Scan for the cell matching the given text and deliver its [X, Y] coordinate at center. 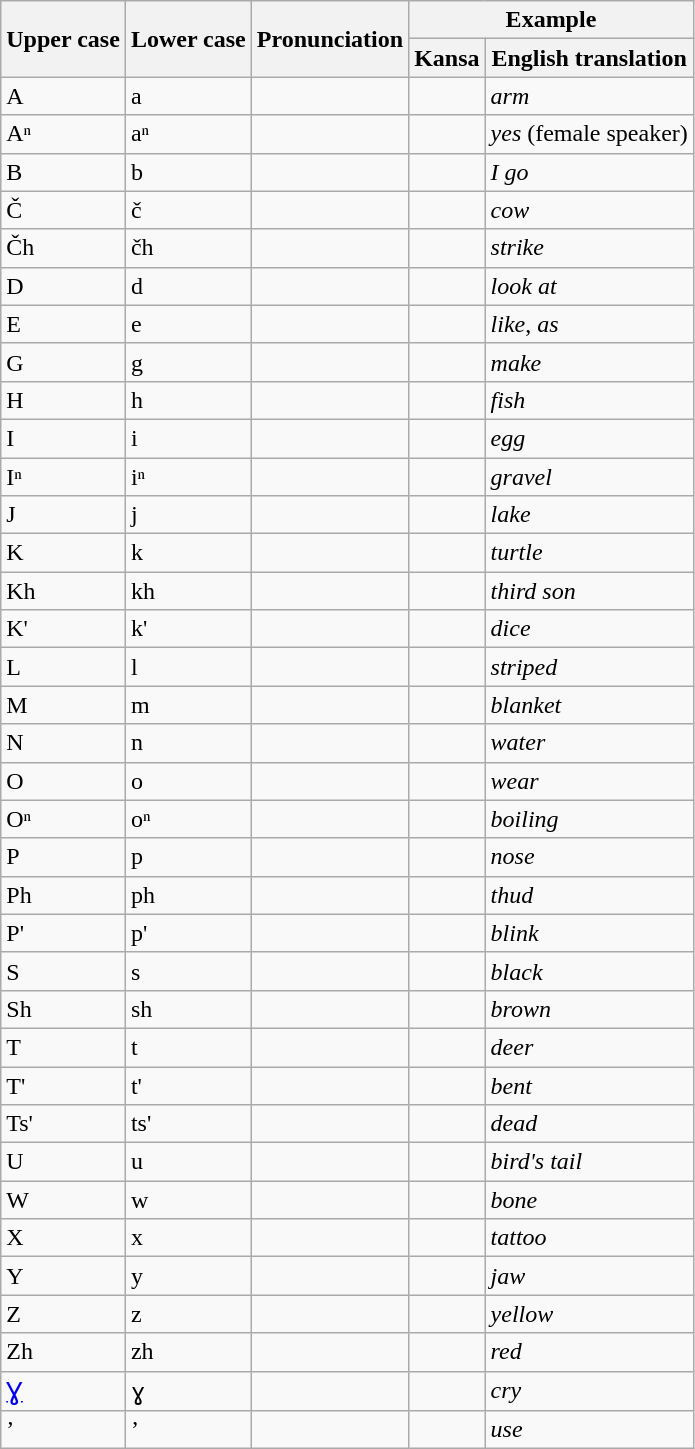
a [188, 96]
M [64, 705]
I [64, 438]
strike [589, 248]
Čh [64, 248]
W [64, 1200]
Ɣ [64, 1391]
p' [188, 933]
P [64, 857]
Č [64, 210]
X [64, 1238]
E [64, 324]
u [188, 1162]
ph [188, 895]
ts' [188, 1124]
wear [589, 781]
w [188, 1200]
brown [589, 1009]
Iⁿ [64, 477]
H [64, 400]
J [64, 515]
S [64, 971]
L [64, 667]
aⁿ [188, 134]
t [188, 1047]
lake [589, 515]
k' [188, 629]
striped [589, 667]
Kansa [447, 58]
e [188, 324]
bent [589, 1085]
kh [188, 591]
gravel [589, 477]
use [589, 1430]
s [188, 971]
blanket [589, 705]
A [64, 96]
English translation [589, 58]
K' [64, 629]
K [64, 553]
Y [64, 1276]
I go [589, 172]
T [64, 1047]
arm [589, 96]
turtle [589, 553]
Zh [64, 1352]
fish [589, 400]
h [188, 400]
yes (female speaker) [589, 134]
d [188, 286]
j [188, 515]
Upper case [64, 39]
zh [188, 1352]
Lower case [188, 39]
T' [64, 1085]
g [188, 362]
B [64, 172]
o [188, 781]
D [64, 286]
Aⁿ [64, 134]
oⁿ [188, 819]
make [589, 362]
Pronunciation [330, 39]
x [188, 1238]
bird's tail [589, 1162]
Z [64, 1314]
p [188, 857]
l [188, 667]
m [188, 705]
P' [64, 933]
third son [589, 591]
i [188, 438]
water [589, 743]
U [64, 1162]
look at [589, 286]
red [589, 1352]
cry [589, 1391]
egg [589, 438]
jaw [589, 1276]
t' [188, 1085]
čh [188, 248]
sh [188, 1009]
deer [589, 1047]
č [188, 210]
like, as [589, 324]
nose [589, 857]
blink [589, 933]
Oⁿ [64, 819]
boiling [589, 819]
N [64, 743]
Kh [64, 591]
n [188, 743]
Ph [64, 895]
dead [589, 1124]
O [64, 781]
dice [589, 629]
cow [589, 210]
Sh [64, 1009]
k [188, 553]
b [188, 172]
yellow [589, 1314]
z [188, 1314]
black [589, 971]
thud [589, 895]
tattoo [589, 1238]
Ts' [64, 1124]
bone [589, 1200]
iⁿ [188, 477]
y [188, 1276]
ɣ [188, 1391]
G [64, 362]
Example [552, 20]
